Return [x, y] of the center of cell containing provided text 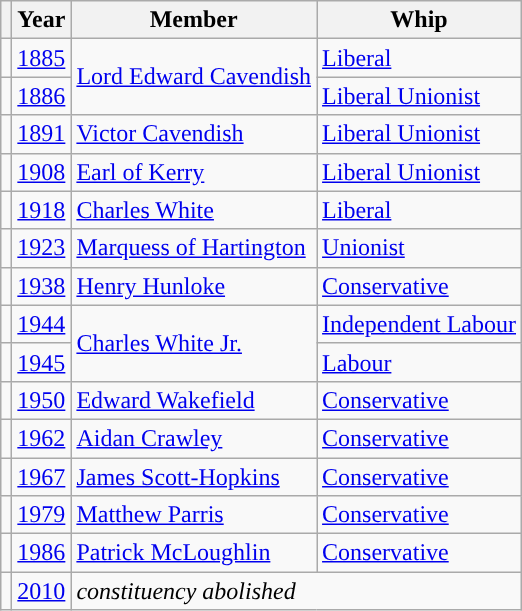
1885 [42, 58]
Member [194, 20]
1918 [42, 210]
Marquess of Hartington [194, 248]
Henry Hunloke [194, 286]
Unionist [420, 248]
Aidan Crawley [194, 438]
2010 [42, 591]
1962 [42, 438]
Labour [420, 362]
James Scott-Hopkins [194, 477]
constituency abolished [296, 591]
1938 [42, 286]
1923 [42, 248]
1944 [42, 324]
Lord Edward Cavendish [194, 77]
1891 [42, 134]
1945 [42, 362]
1886 [42, 96]
Victor Cavendish [194, 134]
Year [42, 20]
Charles White [194, 210]
1908 [42, 172]
Earl of Kerry [194, 172]
1950 [42, 400]
Independent Labour [420, 324]
Matthew Parris [194, 515]
Edward Wakefield [194, 400]
1967 [42, 477]
Charles White Jr. [194, 343]
Patrick McLoughlin [194, 553]
1979 [42, 515]
1986 [42, 553]
Whip [420, 20]
